Detect which cell encompasses the target text, then output its (x, y) center coordinate. 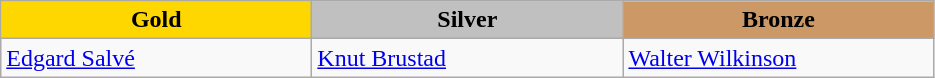
Bronze (778, 20)
Edgard Salvé (156, 58)
Gold (156, 20)
Silver (468, 20)
Knut Brustad (468, 58)
Walter Wilkinson (778, 58)
